Determine the [X, Y] coordinate at the center of the cell enclosing the given text.  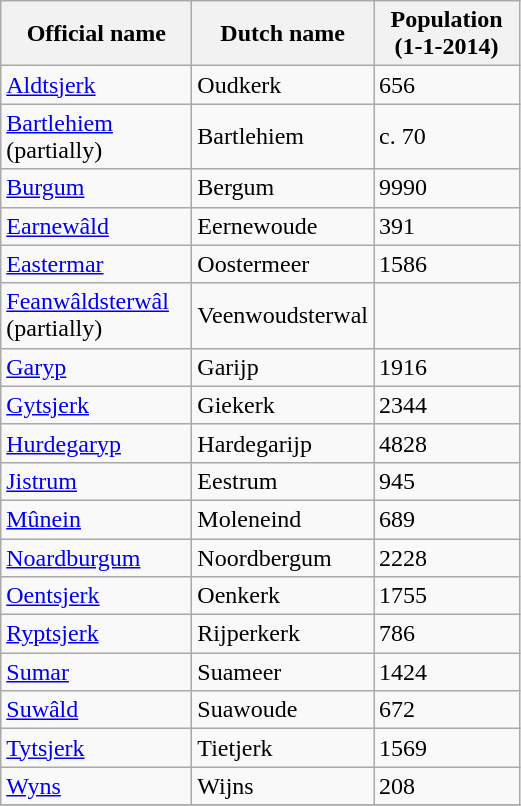
Hurdegaryp [96, 443]
Eernewoude [283, 226]
Giekerk [283, 405]
Earnewâld [96, 226]
2228 [447, 557]
1424 [447, 672]
c. 70 [447, 136]
Population(1-1-2014) [447, 34]
Noardburgum [96, 557]
1755 [447, 596]
Gytsjerk [96, 405]
4828 [447, 443]
Aldtsjerk [96, 85]
Veenwoudsterwal [283, 316]
945 [447, 481]
Tytsjerk [96, 748]
208 [447, 786]
391 [447, 226]
Sumar [96, 672]
Dutch name [283, 34]
Hardegarijp [283, 443]
Mûnein [96, 519]
Suawoude [283, 710]
Official name [96, 34]
Tietjerk [283, 748]
Garyp [96, 367]
786 [447, 634]
Oenkerk [283, 596]
Bartlehiem (partially) [96, 136]
Wijns [283, 786]
Eestrum [283, 481]
Burgum [96, 188]
Ryptsjerk [96, 634]
Noordbergum [283, 557]
Bergum [283, 188]
Oentsjerk [96, 596]
Rijperkerk [283, 634]
2344 [447, 405]
656 [447, 85]
Eastermar [96, 264]
689 [447, 519]
Bartlehiem [283, 136]
Wyns [96, 786]
Oudkerk [283, 85]
Moleneind [283, 519]
Suameer [283, 672]
1916 [447, 367]
Jistrum [96, 481]
Suwâld [96, 710]
1586 [447, 264]
Oostermeer [283, 264]
Feanwâldsterwâl (partially) [96, 316]
9990 [447, 188]
Garijp [283, 367]
672 [447, 710]
1569 [447, 748]
